Identify which cell holds the provided text, then report its (X, Y) central coordinate. 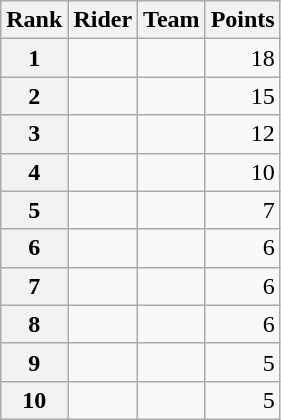
8 (34, 324)
Team (172, 20)
18 (242, 58)
1 (34, 58)
3 (34, 134)
9 (34, 362)
Rank (34, 20)
15 (242, 96)
4 (34, 172)
Points (242, 20)
Rider (103, 20)
2 (34, 96)
12 (242, 134)
